Find where the given text appears and provide that cell's center as [X, Y] coordinate. 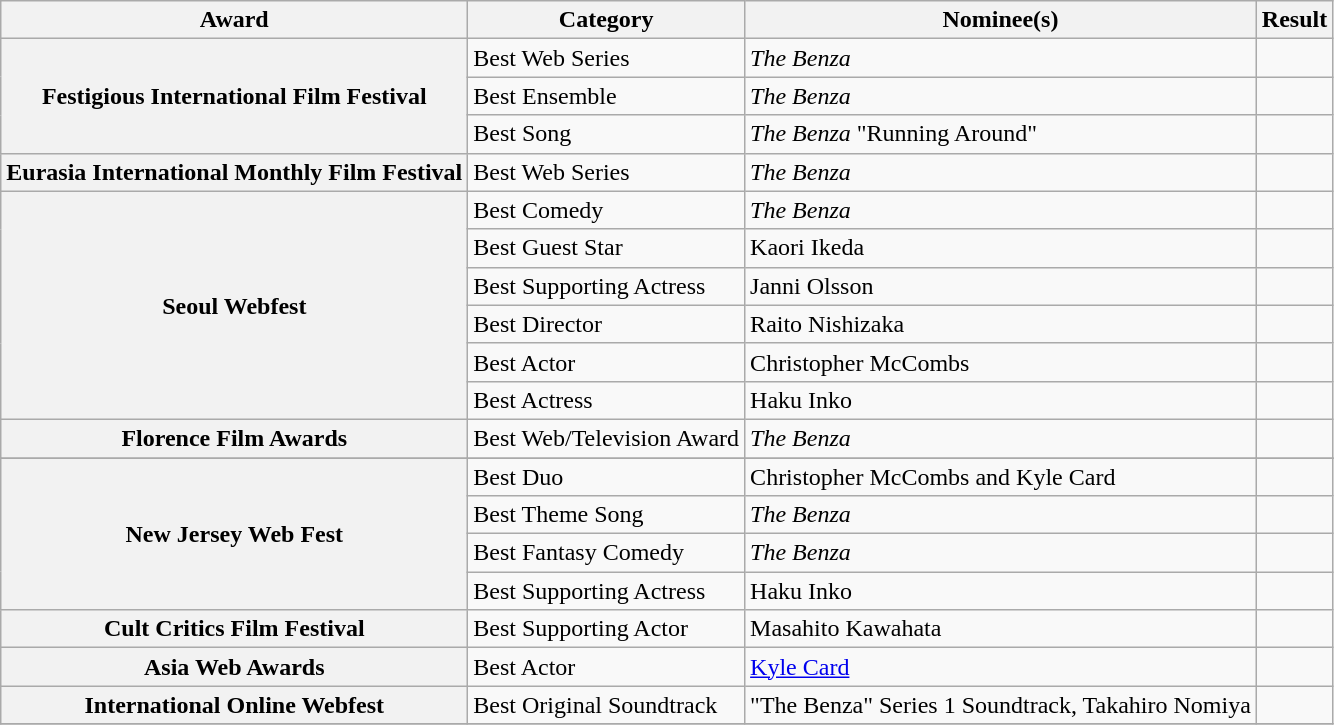
Nominee(s) [1001, 20]
Kaori Ikeda [1001, 248]
Florence Film Awards [234, 438]
Janni Olsson [1001, 286]
Category [606, 20]
Best Original Soundtrack [606, 705]
Best Comedy [606, 210]
Best Duo [606, 477]
Seoul Webfest [234, 305]
Masahito Kawahata [1001, 629]
International Online Webfest [234, 705]
Kyle Card [1001, 667]
Best Director [606, 324]
Best Theme Song [606, 515]
Award [234, 20]
"The Benza" Series 1 Soundtrack, Takahiro Nomiya [1001, 705]
Festigious International Film Festival [234, 96]
New Jersey Web Fest [234, 534]
Result [1294, 20]
Cult Critics Film Festival [234, 629]
The Benza "Running Around" [1001, 134]
Best Song [606, 134]
Christopher McCombs and Kyle Card [1001, 477]
Best Web/Television Award [606, 438]
Best Supporting Actor [606, 629]
Best Fantasy Comedy [606, 553]
Best Actress [606, 400]
Best Guest Star [606, 248]
Asia Web Awards [234, 667]
Christopher McCombs [1001, 362]
Best Ensemble [606, 96]
Eurasia International Monthly Film Festival [234, 172]
Raito Nishizaka [1001, 324]
